Determine the [X, Y] coordinate at the center of the cell enclosing the given text.  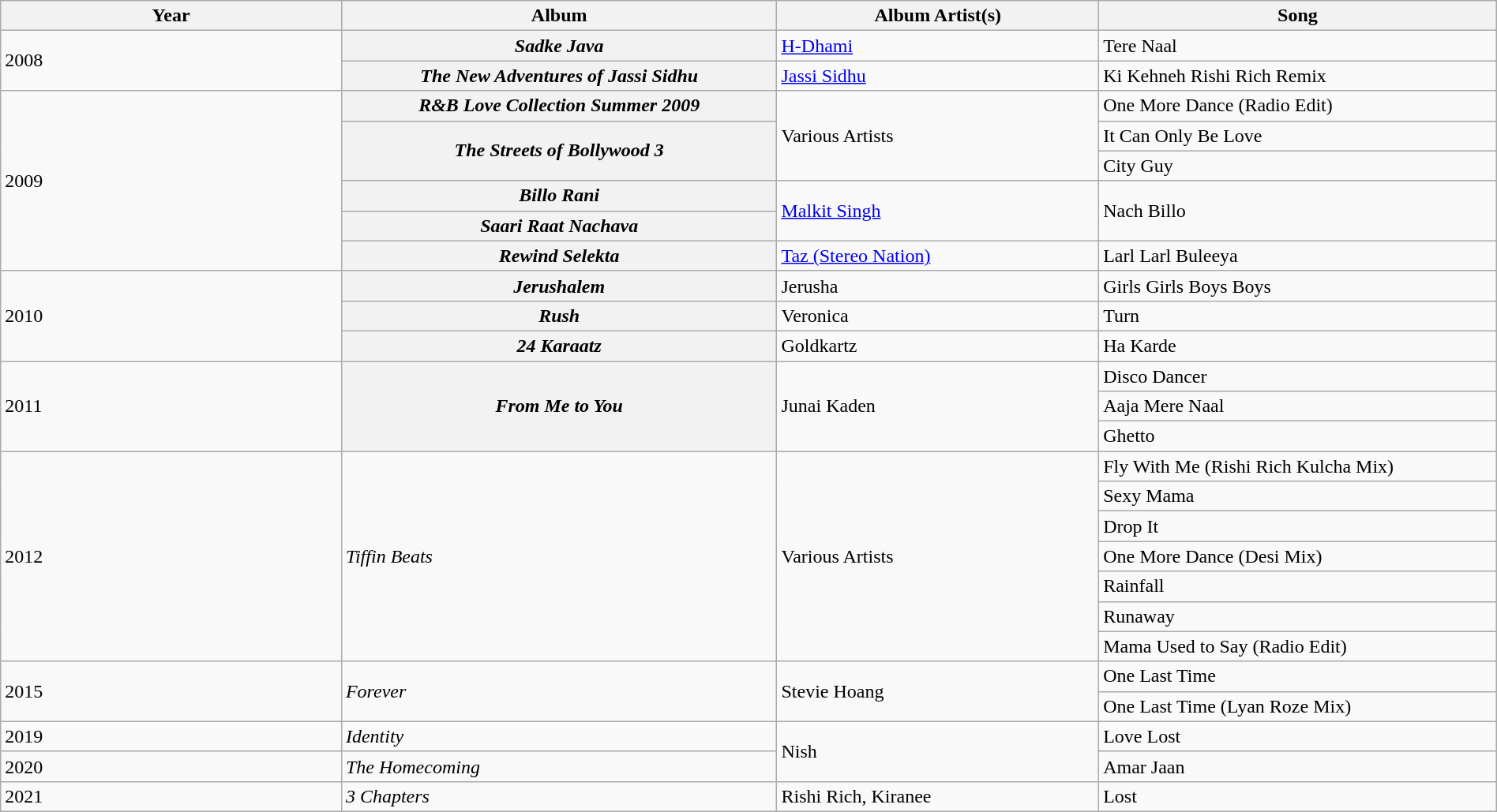
Fly With Me (Rishi Rich Kulcha Mix) [1298, 466]
2019 [171, 736]
Malkit Singh [938, 211]
From Me to You [559, 406]
Nish [938, 751]
One More Dance (Desi Mix) [1298, 556]
Veronica [938, 316]
Goldkartz [938, 346]
City Guy [1298, 166]
Identity [559, 736]
Ha Karde [1298, 346]
Saari Raat Nachava [559, 226]
Jassi Sidhu [938, 76]
Forever [559, 691]
Love Lost [1298, 736]
Rishi Rich, Kiranee [938, 796]
Tiffin Beats [559, 556]
It Can Only Be Love [1298, 136]
R&B Love Collection Summer 2009 [559, 106]
Rewind Selekta [559, 256]
Year [171, 16]
One More Dance (Radio Edit) [1298, 106]
Ki Kehneh Rishi Rich Remix [1298, 76]
3 Chapters [559, 796]
Junai Kaden [938, 406]
Mama Used to Say (Radio Edit) [1298, 646]
Rush [559, 316]
Song [1298, 16]
Runaway [1298, 616]
Tere Naal [1298, 46]
2015 [171, 691]
One Last Time (Lyan Roze Mix) [1298, 706]
The Streets of Bollywood 3 [559, 151]
24 Karaatz [559, 346]
2010 [171, 316]
Album [559, 16]
2020 [171, 766]
Taz (Stereo Nation) [938, 256]
Disco Dancer [1298, 376]
Drop It [1298, 526]
One Last Time [1298, 676]
Aaja Mere Naal [1298, 406]
2011 [171, 406]
Amar Jaan [1298, 766]
The New Adventures of Jassi Sidhu [559, 76]
Sexy Mama [1298, 496]
Turn [1298, 316]
The Homecoming [559, 766]
Girls Girls Boys Boys [1298, 286]
Jerusha [938, 286]
Stevie Hoang [938, 691]
Lost [1298, 796]
2021 [171, 796]
Billo Rani [559, 196]
H-Dhami [938, 46]
Sadke Java [559, 46]
Jerushalem [559, 286]
2008 [171, 61]
Ghetto [1298, 436]
2012 [171, 556]
2009 [171, 181]
Rainfall [1298, 586]
Album Artist(s) [938, 16]
Larl Larl Buleeya [1298, 256]
Nach Billo [1298, 211]
